Capture the cell that displays the provided text and extract its (X, Y) central coordinate. 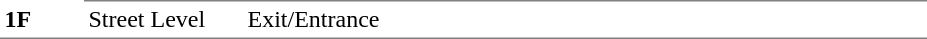
Exit/Entrance (585, 20)
1F (42, 20)
Street Level (164, 20)
